For the text-containing cell, return its midpoint in (X, Y) coordinate format. 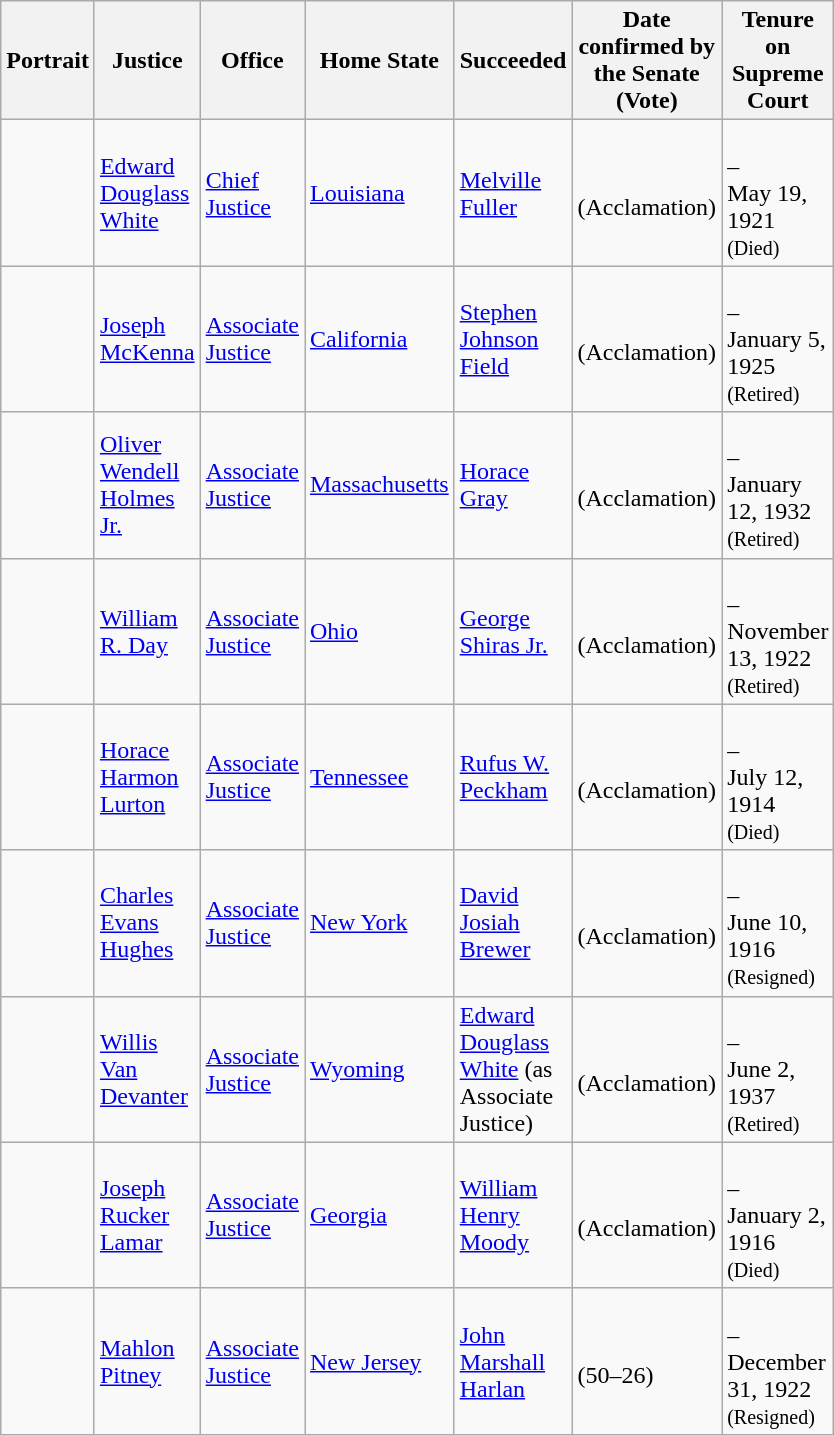
California (379, 339)
Stephen Johnson Field (513, 339)
–June 2, 1937(Retired) (778, 1069)
Louisiana (379, 193)
Horace Harmon Lurton (147, 777)
Georgia (379, 1215)
Ohio (379, 631)
–December 31, 1922(Resigned) (778, 1361)
–July 12, 1914(Died) (778, 777)
William R. Day (147, 631)
–June 10, 1916(Resigned) (778, 923)
Massachusetts (379, 485)
Tenure on Supreme Court (778, 60)
John Marshall Harlan (513, 1361)
George Shiras Jr. (513, 631)
Wyoming (379, 1069)
Portrait (48, 60)
Joseph Rucker Lamar (147, 1215)
Oliver Wendell Holmes Jr. (147, 485)
New Jersey (379, 1361)
Justice (147, 60)
–November 13, 1922(Retired) (778, 631)
–January 12, 1932(Retired) (778, 485)
Edward Douglass White (as Associate Justice) (513, 1069)
–January 5, 1925(Retired) (778, 339)
Melville Fuller (513, 193)
–May 19, 1921(Died) (778, 193)
Horace Gray (513, 485)
Rufus W. Peckham (513, 777)
(50–26) (647, 1361)
Tennessee (379, 777)
New York (379, 923)
–January 2, 1916(Died) (778, 1215)
Succeeded (513, 60)
Joseph McKenna (147, 339)
Office (252, 60)
Date confirmed by the Senate(Vote) (647, 60)
Chief Justice (252, 193)
Home State (379, 60)
Edward Douglass White (147, 193)
Charles Evans Hughes (147, 923)
Willis Van Devanter (147, 1069)
David Josiah Brewer (513, 923)
Mahlon Pitney (147, 1361)
William Henry Moody (513, 1215)
